Return (X, Y) of the center of cell containing provided text 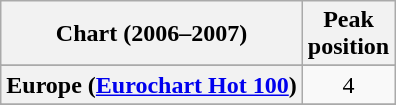
4 (348, 85)
Chart (2006–2007) (152, 34)
Peakposition (348, 34)
Europe (Eurochart Hot 100) (152, 85)
